Identify which cell holds the provided text, then report its (x, y) central coordinate. 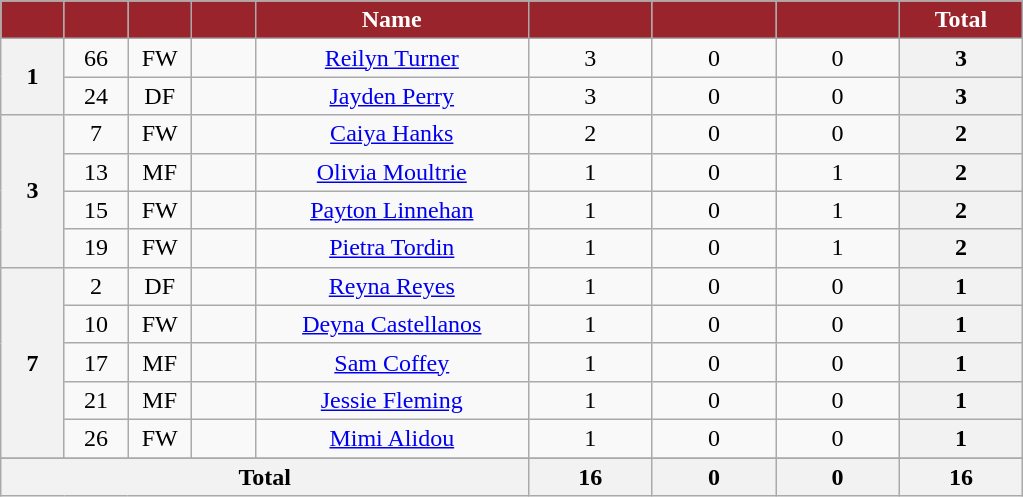
19 (96, 248)
Reyna Reyes (392, 286)
13 (96, 172)
21 (96, 400)
24 (96, 96)
Name (392, 20)
Jayden Perry (392, 96)
10 (96, 324)
15 (96, 210)
66 (96, 58)
Jessie Fleming (392, 400)
Deyna Castellanos (392, 324)
Sam Coffey (392, 362)
Olivia Moultrie (392, 172)
Mimi Alidou (392, 438)
17 (96, 362)
Pietra Tordin (392, 248)
Payton Linnehan (392, 210)
Reilyn Turner (392, 58)
26 (96, 438)
Caiya Hanks (392, 134)
